From the cell containing the given text, extract its center point as [x, y] coordinate. 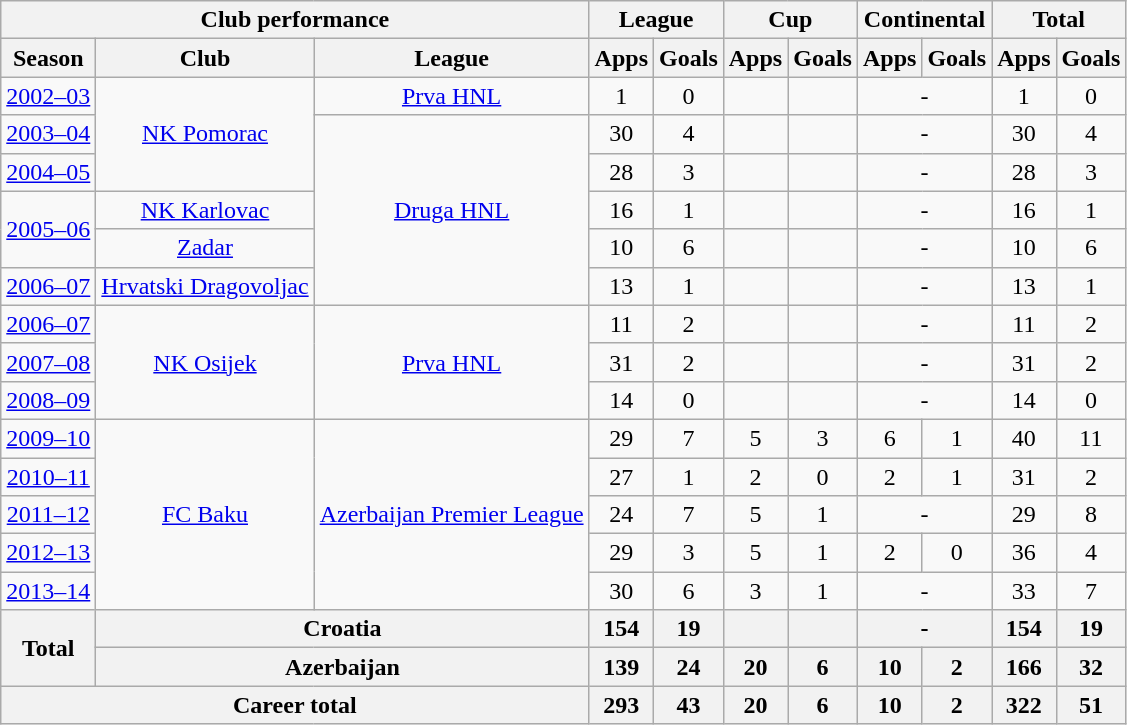
Croatia [342, 629]
Career total [295, 705]
2003–04 [48, 134]
27 [621, 477]
NK Pomorac [205, 134]
36 [1024, 553]
NK Osijek [205, 362]
Azerbaijan Premier League [452, 514]
51 [1091, 705]
Club performance [295, 20]
Club [205, 58]
Season [48, 58]
Druga HNL [452, 210]
322 [1024, 705]
40 [1024, 438]
2010–11 [48, 477]
Cup [790, 20]
2013–14 [48, 591]
43 [689, 705]
Hrvatski Dragovoljac [205, 286]
2004–05 [48, 172]
2008–09 [48, 400]
293 [621, 705]
8 [1091, 515]
139 [621, 667]
2007–08 [48, 362]
33 [1024, 591]
2002–03 [48, 96]
32 [1091, 667]
2005–06 [48, 229]
Continental [924, 20]
2012–13 [48, 553]
NK Karlovac [205, 210]
2011–12 [48, 515]
FC Baku [205, 514]
Zadar [205, 248]
Azerbaijan [342, 667]
166 [1024, 667]
2009–10 [48, 438]
